Output the [x, y] coordinate of the center of the cell containing the given text.  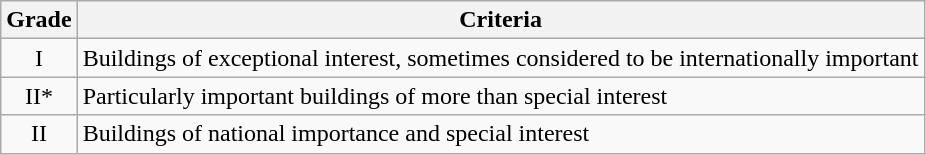
Criteria [500, 20]
Buildings of national importance and special interest [500, 134]
II* [39, 96]
Buildings of exceptional interest, sometimes considered to be internationally important [500, 58]
II [39, 134]
I [39, 58]
Grade [39, 20]
Particularly important buildings of more than special interest [500, 96]
